Detect which cell encompasses the target text, then output its (x, y) center coordinate. 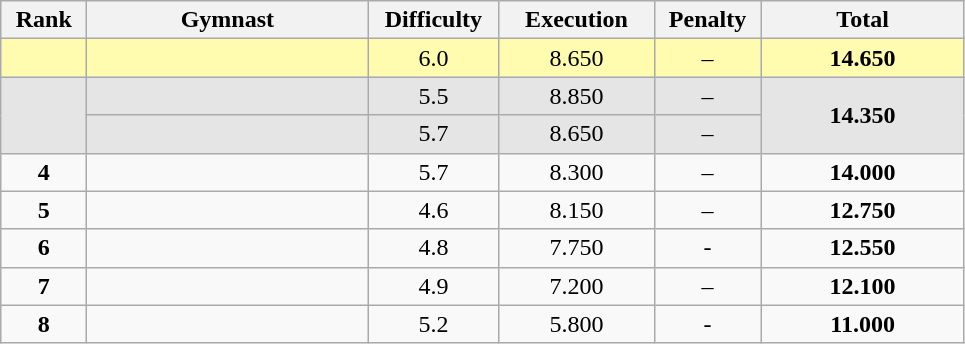
6.0 (434, 58)
Execution (576, 20)
14.650 (862, 58)
4.8 (434, 248)
14.350 (862, 115)
6 (44, 248)
4 (44, 172)
8.850 (576, 96)
12.750 (862, 210)
5.800 (576, 324)
12.100 (862, 286)
Gymnast (228, 20)
Total (862, 20)
Penalty (708, 20)
8.150 (576, 210)
14.000 (862, 172)
8.300 (576, 172)
4.9 (434, 286)
5 (44, 210)
Rank (44, 20)
Difficulty (434, 20)
7.200 (576, 286)
7.750 (576, 248)
7 (44, 286)
5.2 (434, 324)
4.6 (434, 210)
5.5 (434, 96)
12.550 (862, 248)
8 (44, 324)
11.000 (862, 324)
